Detect which cell encompasses the target text, then output its (x, y) center coordinate. 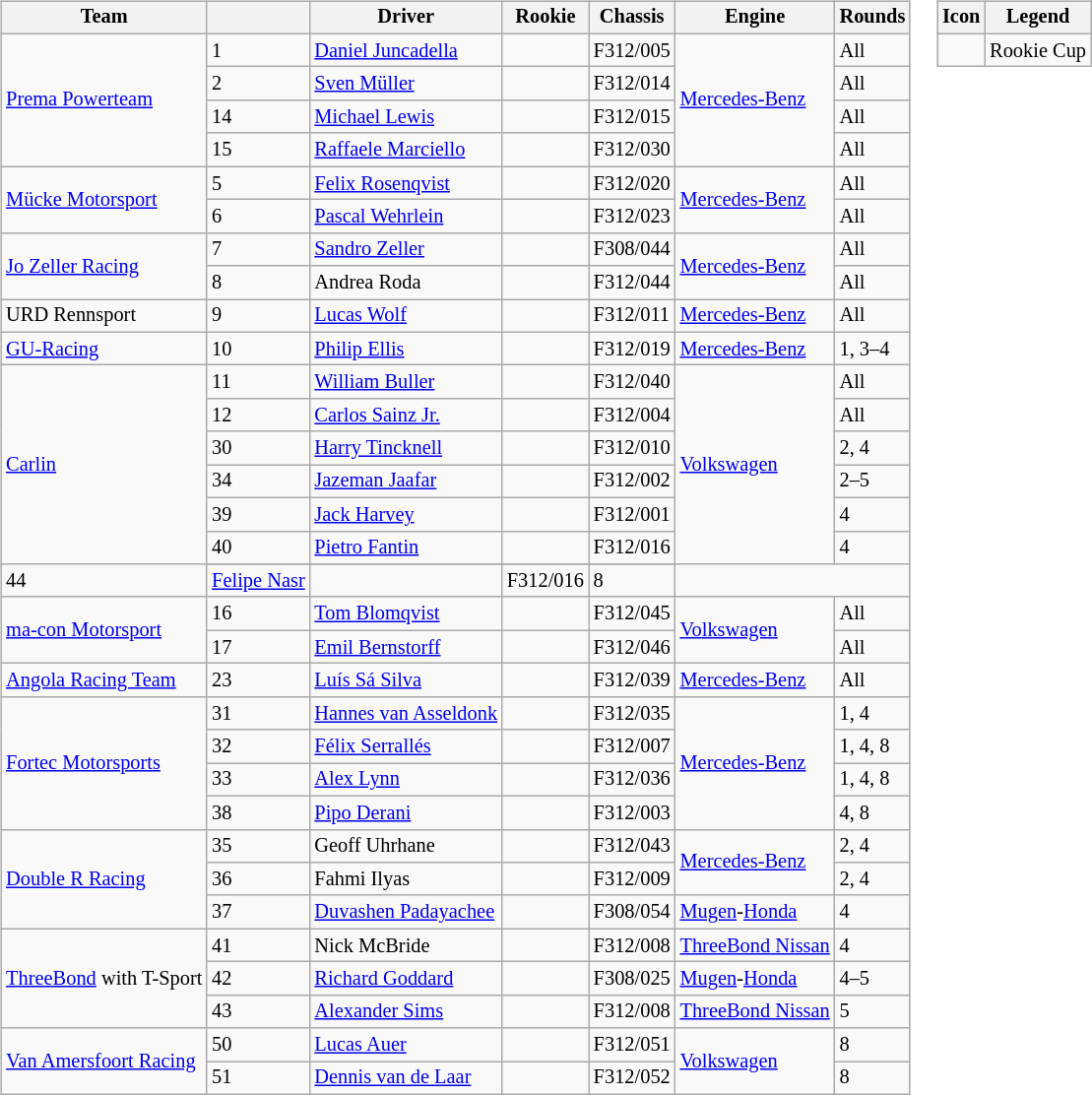
Rookie Cup (1038, 50)
39 (258, 514)
F312/030 (632, 150)
Alex Lynn (406, 780)
Jo Zeller Racing (104, 266)
F308/044 (632, 249)
23 (258, 680)
2 (258, 84)
GU-Racing (104, 349)
Chassis (632, 18)
11 (258, 382)
4, 8 (872, 812)
F312/039 (632, 680)
4–5 (872, 979)
F312/043 (632, 846)
Double R Racing (104, 878)
36 (258, 879)
F312/044 (632, 283)
33 (258, 780)
F312/052 (632, 1078)
F312/004 (632, 416)
Team (104, 18)
14 (258, 117)
Legend (1038, 18)
Sandro Zeller (406, 249)
F312/040 (632, 382)
Michael Lewis (406, 117)
Mücke Motorsport (104, 199)
Van Amersfoort Racing (104, 1062)
F312/009 (632, 879)
Richard Goddard (406, 979)
Felipe Nasr (258, 581)
Félix Serrallés (406, 746)
Prema Powerteam (104, 100)
William Buller (406, 382)
Jazeman Jaafar (406, 482)
1, 3–4 (872, 349)
F312/036 (632, 780)
F312/023 (632, 217)
Emil Bernstorff (406, 647)
Duvashen Padayachee (406, 912)
Felix Rosenqvist (406, 183)
ma-con Motorsport (104, 630)
F312/014 (632, 84)
Luís Sá Silva (406, 680)
32 (258, 746)
37 (258, 912)
F312/015 (632, 117)
40 (258, 547)
Pascal Wehrlein (406, 217)
F312/001 (632, 514)
F312/020 (632, 183)
16 (258, 613)
Tom Blomqvist (406, 613)
Lucas Auer (406, 1045)
30 (258, 448)
Rookie (546, 18)
2–5 (872, 482)
Dennis van de Laar (406, 1078)
Jack Harvey (406, 514)
F312/035 (632, 713)
Carlos Sainz Jr. (406, 416)
Daniel Juncadella (406, 50)
44 (104, 581)
F308/054 (632, 912)
F308/025 (632, 979)
35 (258, 846)
Engine (755, 18)
6 (258, 217)
Lucas Wolf (406, 316)
Pietro Fantin (406, 547)
Driver (406, 18)
42 (258, 979)
1 (258, 50)
F312/007 (632, 746)
Angola Racing Team (104, 680)
F312/010 (632, 448)
Hannes van Asseldonk (406, 713)
15 (258, 150)
F312/002 (632, 482)
Raffaele Marciello (406, 150)
41 (258, 945)
Andrea Roda (406, 283)
34 (258, 482)
7 (258, 249)
17 (258, 647)
1, 4 (872, 713)
Alexander Sims (406, 1011)
Rounds (872, 18)
9 (258, 316)
38 (258, 812)
Nick McBride (406, 945)
Harry Tincknell (406, 448)
Pipo Derani (406, 812)
F312/011 (632, 316)
ThreeBond with T-Sport (104, 979)
10 (258, 349)
Icon (961, 18)
Sven Müller (406, 84)
Fahmi Ilyas (406, 879)
F312/046 (632, 647)
Fortec Motorsports (104, 762)
URD Rennsport (104, 316)
F312/005 (632, 50)
F312/051 (632, 1045)
Philip Ellis (406, 349)
43 (258, 1011)
F312/003 (632, 812)
50 (258, 1045)
12 (258, 416)
F312/045 (632, 613)
Carlin (104, 465)
31 (258, 713)
F312/019 (632, 349)
Geoff Uhrhane (406, 846)
51 (258, 1078)
